Determine the (x, y) coordinate at the center of the cell enclosing the given text.  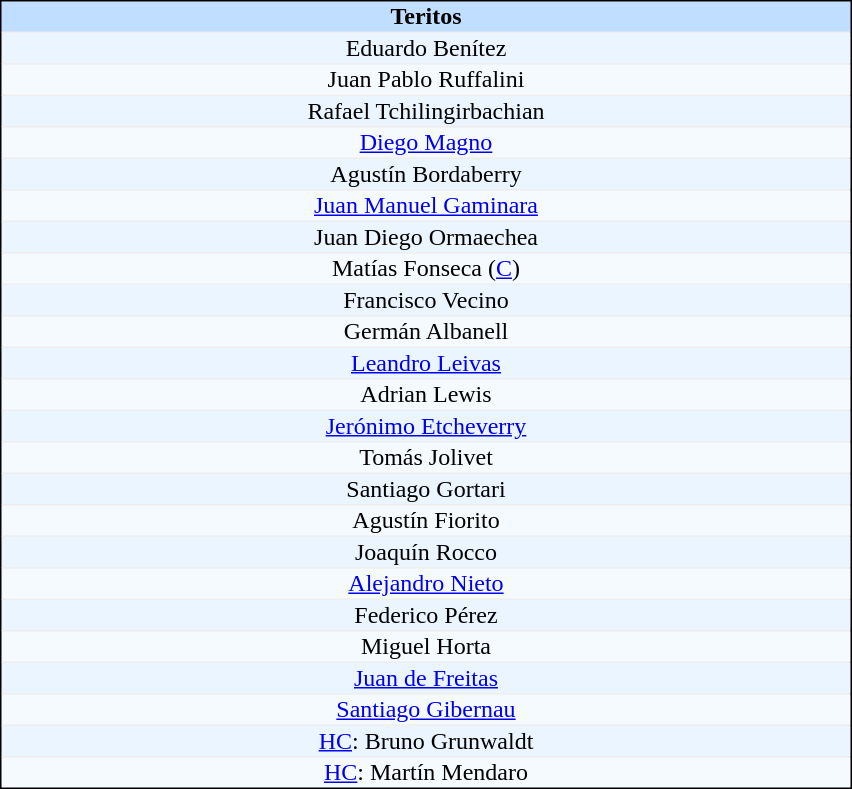
Diego Magno (426, 143)
Matías Fonseca (C) (426, 269)
Federico Pérez (426, 615)
Germán Albanell (426, 332)
Juan de Freitas (426, 678)
Agustín Fiorito (426, 521)
Adrian Lewis (426, 395)
Juan Diego Ormaechea (426, 237)
Rafael Tchilingirbachian (426, 111)
Agustín Bordaberry (426, 174)
Teritos (426, 17)
Leandro Leivas (426, 363)
Alejandro Nieto (426, 584)
Eduardo Benítez (426, 48)
Juan Manuel Gaminara (426, 206)
HC: Bruno Grunwaldt (426, 741)
HC: Martín Mendaro (426, 773)
Jerónimo Etcheverry (426, 426)
Francisco Vecino (426, 300)
Juan Pablo Ruffalini (426, 80)
Santiago Gibernau (426, 710)
Tomás Jolivet (426, 458)
Miguel Horta (426, 647)
Santiago Gortari (426, 489)
Joaquín Rocco (426, 552)
